Output the (X, Y) coordinate of the center of the cell containing the given text.  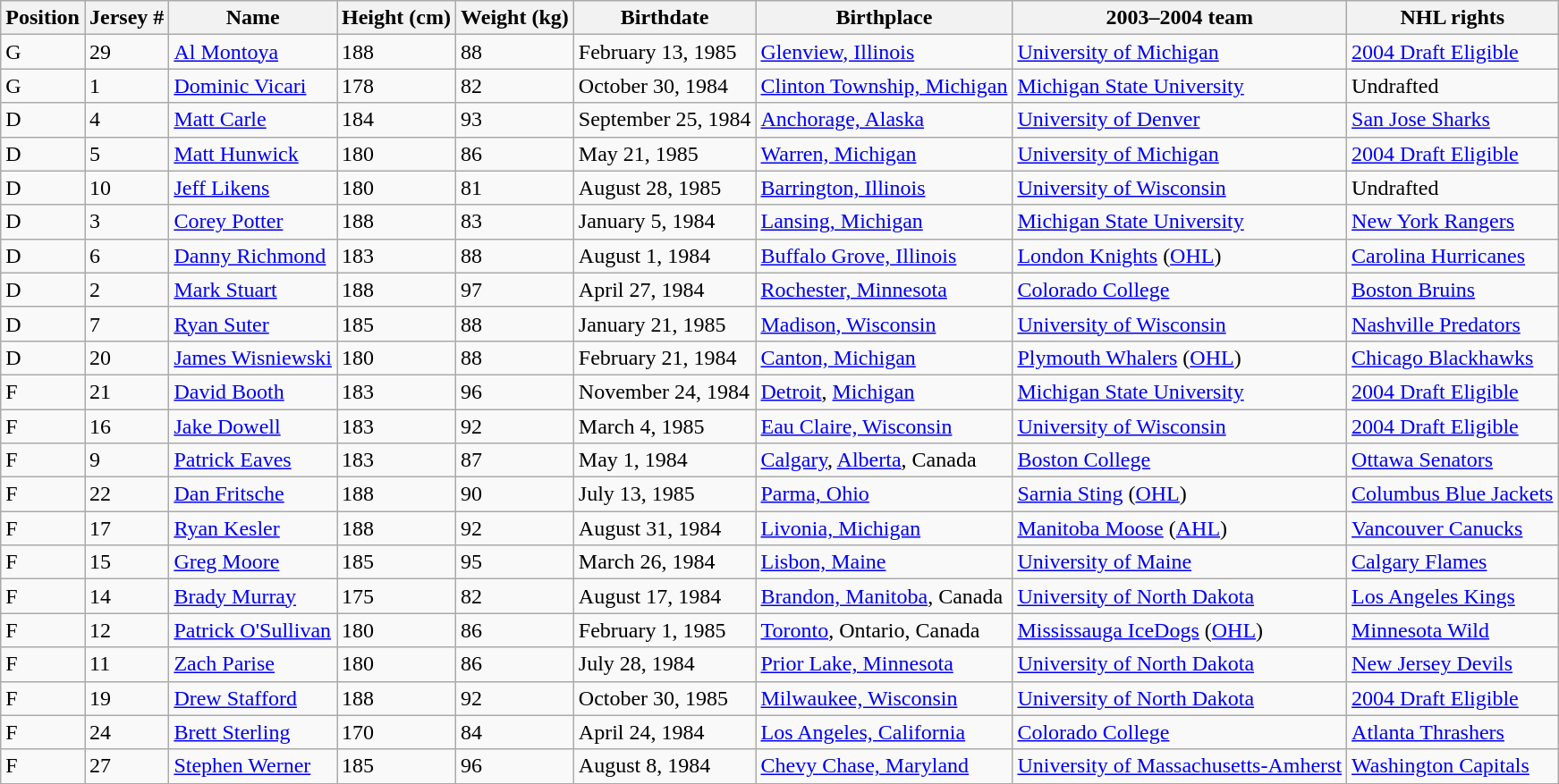
Brett Sterling (253, 732)
July 28, 1984 (665, 664)
August 17, 1984 (665, 596)
17 (126, 528)
Height (cm) (395, 18)
Eau Claire, Wisconsin (884, 426)
84 (515, 732)
New Jersey Devils (1453, 664)
97 (515, 290)
August 28, 1985 (665, 188)
Ottawa Senators (1453, 460)
Canton, Michigan (884, 358)
7 (126, 324)
Boston College (1180, 460)
14 (126, 596)
Plymouth Whalers (OHL) (1180, 358)
Chicago Blackhawks (1453, 358)
Drew Stafford (253, 698)
21 (126, 392)
London Knights (OHL) (1180, 256)
22 (126, 494)
Sarnia Sting (OHL) (1180, 494)
15 (126, 562)
Stephen Werner (253, 766)
4 (126, 120)
May 21, 1985 (665, 154)
Los Angeles, California (884, 732)
January 21, 1985 (665, 324)
Calgary Flames (1453, 562)
Prior Lake, Minnesota (884, 664)
Detroit, Michigan (884, 392)
James Wisniewski (253, 358)
29 (126, 52)
Madison, Wisconsin (884, 324)
February 13, 1985 (665, 52)
Ryan Suter (253, 324)
San Jose Sharks (1453, 120)
Ryan Kesler (253, 528)
Mark Stuart (253, 290)
3 (126, 222)
New York Rangers (1453, 222)
Columbus Blue Jackets (1453, 494)
October 30, 1984 (665, 86)
90 (515, 494)
University of Maine (1180, 562)
95 (515, 562)
April 27, 1984 (665, 290)
Barrington, Illinois (884, 188)
5 (126, 154)
170 (395, 732)
Glenview, Illinois (884, 52)
20 (126, 358)
Birthplace (884, 18)
Brandon, Manitoba, Canada (884, 596)
10 (126, 188)
University of Denver (1180, 120)
September 25, 1984 (665, 120)
2 (126, 290)
Boston Bruins (1453, 290)
Lansing, Michigan (884, 222)
Manitoba Moose (AHL) (1180, 528)
Rochester, Minnesota (884, 290)
Clinton Township, Michigan (884, 86)
Matt Carle (253, 120)
Lisbon, Maine (884, 562)
Parma, Ohio (884, 494)
Milwaukee, Wisconsin (884, 698)
Vancouver Canucks (1453, 528)
Corey Potter (253, 222)
Toronto, Ontario, Canada (884, 630)
Minnesota Wild (1453, 630)
February 1, 1985 (665, 630)
9 (126, 460)
Patrick O'Sullivan (253, 630)
87 (515, 460)
6 (126, 256)
May 1, 1984 (665, 460)
Dominic Vicari (253, 86)
August 8, 1984 (665, 766)
Warren, Michigan (884, 154)
93 (515, 120)
184 (395, 120)
Name (253, 18)
175 (395, 596)
Weight (kg) (515, 18)
19 (126, 698)
Carolina Hurricanes (1453, 256)
Zach Parise (253, 664)
March 26, 1984 (665, 562)
Anchorage, Alaska (884, 120)
81 (515, 188)
Washington Capitals (1453, 766)
16 (126, 426)
Buffalo Grove, Illinois (884, 256)
Nashville Predators (1453, 324)
1 (126, 86)
Livonia, Michigan (884, 528)
Jeff Likens (253, 188)
Calgary, Alberta, Canada (884, 460)
Chevy Chase, Maryland (884, 766)
January 5, 1984 (665, 222)
David Booth (253, 392)
Greg Moore (253, 562)
Birthdate (665, 18)
April 24, 1984 (665, 732)
Matt Hunwick (253, 154)
August 31, 1984 (665, 528)
Mississauga IceDogs (OHL) (1180, 630)
Danny Richmond (253, 256)
178 (395, 86)
February 21, 1984 (665, 358)
NHL rights (1453, 18)
Jersey # (126, 18)
Jake Dowell (253, 426)
Position (43, 18)
Los Angeles Kings (1453, 596)
83 (515, 222)
August 1, 1984 (665, 256)
November 24, 1984 (665, 392)
Dan Fritsche (253, 494)
12 (126, 630)
University of Massachusetts-Amherst (1180, 766)
July 13, 1985 (665, 494)
2003–2004 team (1180, 18)
27 (126, 766)
11 (126, 664)
Patrick Eaves (253, 460)
Atlanta Thrashers (1453, 732)
March 4, 1985 (665, 426)
October 30, 1985 (665, 698)
Brady Murray (253, 596)
24 (126, 732)
Al Montoya (253, 52)
